Provide the [x, y] coordinate of the cell's center where the given text is located.  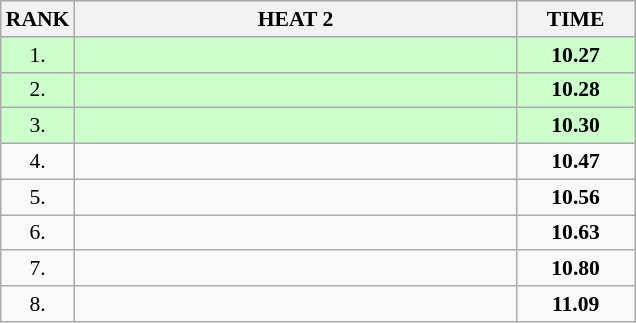
4. [38, 162]
10.63 [576, 233]
3. [38, 126]
10.80 [576, 269]
2. [38, 90]
5. [38, 197]
TIME [576, 19]
10.27 [576, 55]
6. [38, 233]
HEAT 2 [295, 19]
10.28 [576, 90]
11.09 [576, 304]
10.56 [576, 197]
RANK [38, 19]
10.47 [576, 162]
1. [38, 55]
10.30 [576, 126]
7. [38, 269]
8. [38, 304]
